Extract the [x, y] coordinate from the center of the cell holding the provided text.  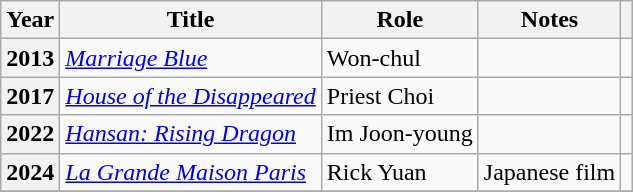
Marriage Blue [190, 58]
2017 [30, 96]
La Grande Maison Paris [190, 172]
2022 [30, 134]
Notes [549, 20]
Year [30, 20]
Japanese film [549, 172]
Hansan: Rising Dragon [190, 134]
2013 [30, 58]
Title [190, 20]
Won-chul [400, 58]
Priest Choi [400, 96]
2024 [30, 172]
Role [400, 20]
House of the Disappeared [190, 96]
Im Joon-young [400, 134]
Rick Yuan [400, 172]
